Find where the given text appears and provide that cell's center as (X, Y) coordinate. 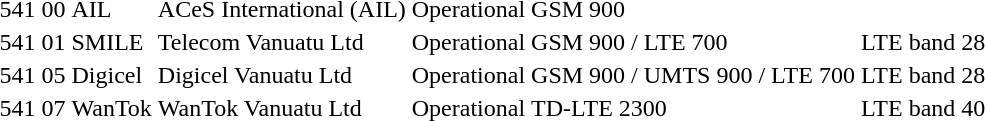
05 (54, 75)
GSM 900 / LTE 700 (694, 42)
SMILE (112, 42)
Digicel Vanuatu Ltd (282, 75)
Telecom Vanuatu Ltd (282, 42)
GSM 900 / UMTS 900 / LTE 700 (694, 75)
01 (54, 42)
Digicel (112, 75)
